Provide the [X, Y] coordinate of the cell's center where the given text is located.  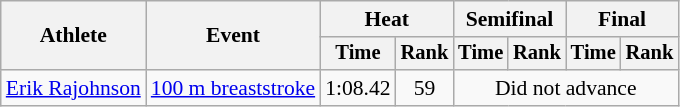
Did not advance [566, 88]
Semifinal [509, 19]
1:08.42 [358, 88]
Erik Rajohnson [74, 88]
Heat [386, 19]
59 [425, 88]
Athlete [74, 36]
Event [233, 36]
Final [622, 19]
100 m breaststroke [233, 88]
